From the cell containing the given text, extract its center point as [X, Y] coordinate. 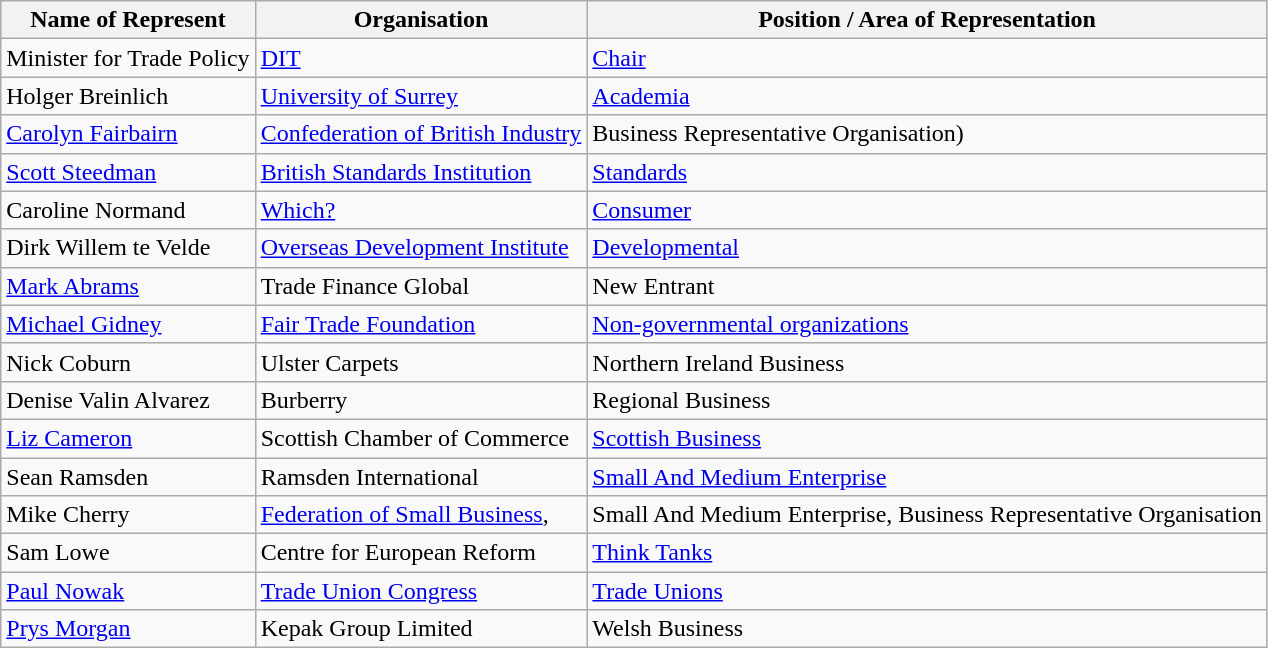
Mike Cherry [128, 515]
Name of Represent [128, 20]
Prys Morgan [128, 629]
New Entrant [928, 286]
Welsh Business [928, 629]
Position / Area of Representation [928, 20]
University of Surrey [421, 96]
Sam Lowe [128, 553]
Paul Nowak [128, 591]
Think Tanks [928, 553]
Carolyn Fairbairn [128, 134]
Regional Business [928, 400]
Chair [928, 58]
Holger Breinlich [128, 96]
Small And Medium Enterprise, Business Representative Organisation [928, 515]
Developmental [928, 248]
Trade Finance Global [421, 286]
Northern Ireland Business [928, 362]
Standards [928, 172]
Trade Unions [928, 591]
Ulster Carpets [421, 362]
Scottish Business [928, 438]
Academia [928, 96]
Scottish Chamber of Commerce [421, 438]
Federation of Small Business, [421, 515]
Nick Coburn [128, 362]
Denise Valin Alvarez [128, 400]
Confederation of British Industry [421, 134]
Which? [421, 210]
Kepak Group Limited [421, 629]
Overseas Development Institute [421, 248]
Business Representative Organisation) [928, 134]
Dirk Willem te Velde [128, 248]
Sean Ramsden [128, 477]
Small And Medium Enterprise [928, 477]
Organisation [421, 20]
Consumer [928, 210]
DIT [421, 58]
Mark Abrams [128, 286]
Ramsden International [421, 477]
Michael Gidney [128, 324]
Caroline Normand [128, 210]
Fair Trade Foundation [421, 324]
Trade Union Congress [421, 591]
Centre for European Reform [421, 553]
Non-governmental organizations [928, 324]
Burberry [421, 400]
Scott Steedman [128, 172]
Minister for Trade Policy [128, 58]
British Standards Institution [421, 172]
Liz Cameron [128, 438]
